Find where the given text appears and provide that cell's center as [X, Y] coordinate. 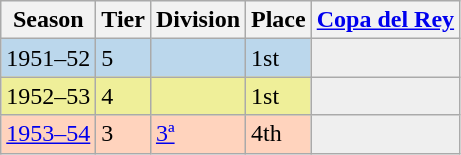
3ª [198, 134]
3 [124, 134]
1953–54 [48, 134]
1951–52 [48, 58]
Season [48, 20]
1952–53 [48, 96]
Copa del Rey [385, 20]
4 [124, 96]
Place [279, 20]
Tier [124, 20]
4th [279, 134]
5 [124, 58]
Division [198, 20]
